Capture the cell that displays the provided text and extract its (X, Y) central coordinate. 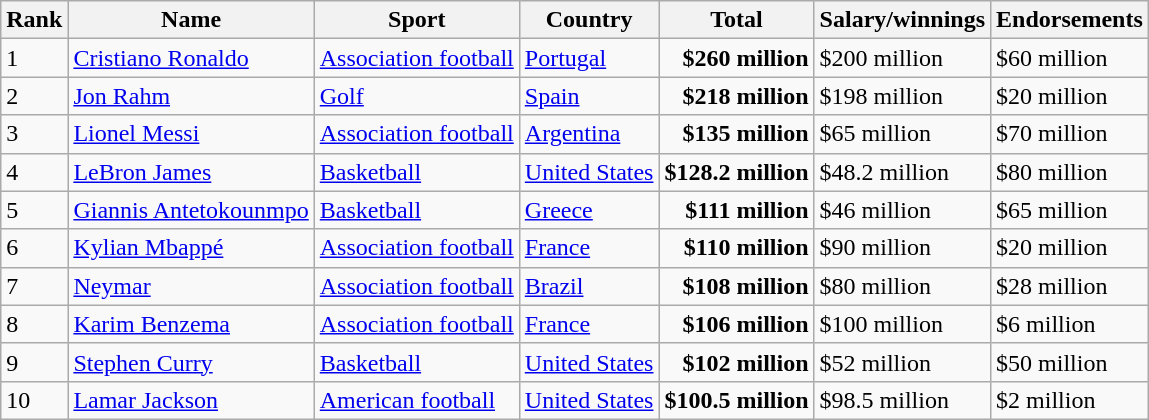
Endorsements (1070, 20)
$60 million (1070, 58)
$218 million (736, 96)
3 (34, 134)
$50 million (1070, 362)
10 (34, 400)
$46 million (902, 210)
1 (34, 58)
6 (34, 248)
Karim Benzema (191, 324)
Portugal (589, 58)
$135 million (736, 134)
Lamar Jackson (191, 400)
$70 million (1070, 134)
Spain (589, 96)
Total (736, 20)
Stephen Curry (191, 362)
Golf (416, 96)
$6 million (1070, 324)
8 (34, 324)
$28 million (1070, 286)
2 (34, 96)
$128.2 million (736, 172)
Sport (416, 20)
Lionel Messi (191, 134)
9 (34, 362)
$98.5 million (902, 400)
Kylian Mbappé (191, 248)
Rank (34, 20)
Salary/winnings (902, 20)
$111 million (736, 210)
$200 million (902, 58)
$48.2 million (902, 172)
7 (34, 286)
Name (191, 20)
Giannis Antetokounmpo (191, 210)
4 (34, 172)
Country (589, 20)
Brazil (589, 286)
$100 million (902, 324)
$108 million (736, 286)
$100.5 million (736, 400)
$102 million (736, 362)
$2 million (1070, 400)
Neymar (191, 286)
LeBron James (191, 172)
$90 million (902, 248)
5 (34, 210)
Jon Rahm (191, 96)
$198 million (902, 96)
Argentina (589, 134)
$106 million (736, 324)
Greece (589, 210)
$52 million (902, 362)
American football (416, 400)
$260 million (736, 58)
$110 million (736, 248)
Cristiano Ronaldo (191, 58)
